Locate the cell with the specified text and output its [X, Y] center coordinate. 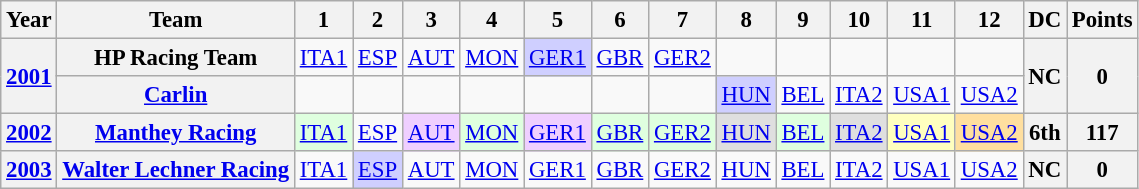
Year [29, 20]
117 [1102, 133]
Walter Lechner Racing [176, 170]
6th [1045, 133]
4 [492, 20]
Team [176, 20]
7 [683, 20]
12 [989, 20]
5 [558, 20]
6 [620, 20]
2 [378, 20]
Manthey Racing [176, 133]
1 [323, 20]
2001 [29, 76]
Points [1102, 20]
3 [430, 20]
8 [746, 20]
HP Racing Team [176, 58]
9 [803, 20]
Carlin [176, 95]
DC [1045, 20]
2003 [29, 170]
11 [922, 20]
2002 [29, 133]
10 [859, 20]
